Detect which cell encompasses the target text, then output its (X, Y) center coordinate. 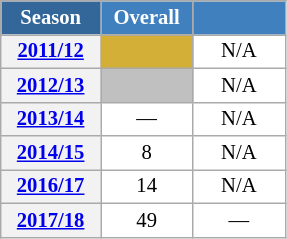
2011/12 (51, 51)
2017/18 (51, 220)
Overall (146, 17)
2013/14 (51, 119)
Season (51, 17)
2016/17 (51, 186)
14 (146, 186)
8 (146, 153)
2014/15 (51, 153)
49 (146, 220)
2012/13 (51, 85)
